From the cell containing the given text, extract its center point as (x, y) coordinate. 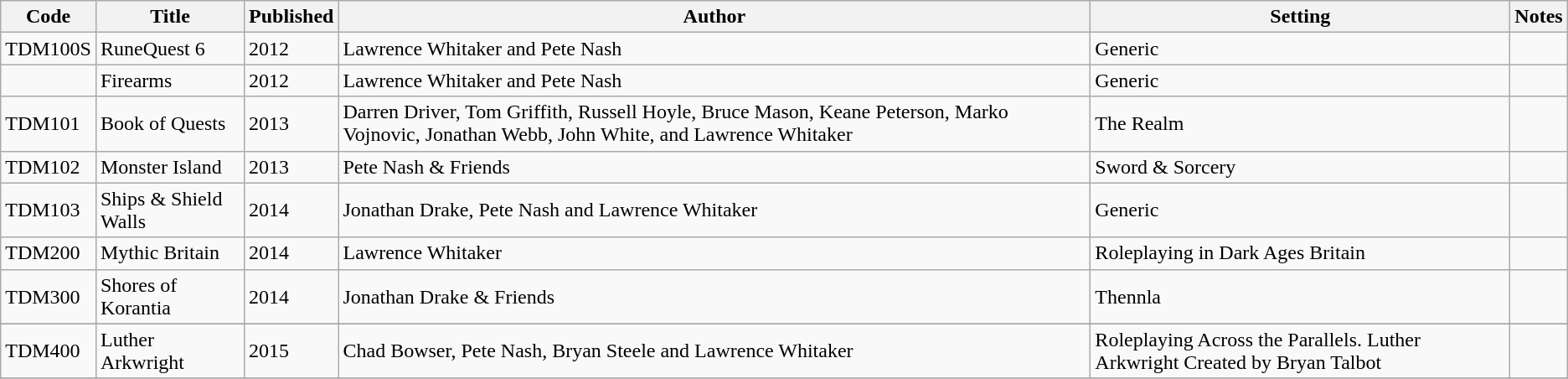
Luther Arkwright (169, 350)
2015 (291, 350)
Setting (1300, 17)
TDM101 (49, 124)
Sword & Sorcery (1300, 167)
Darren Driver, Tom Griffith, Russell Hoyle, Bruce Mason, Keane Peterson, Marko Vojnovic, Jonathan Webb, John White, and Lawrence Whitaker (714, 124)
RuneQuest 6 (169, 49)
Title (169, 17)
Firearms (169, 80)
Monster Island (169, 167)
Roleplaying in Dark Ages Britain (1300, 253)
Chad Bowser, Pete Nash, Bryan Steele and Lawrence Whitaker (714, 350)
Thennla (1300, 297)
Code (49, 17)
Pete Nash & Friends (714, 167)
Published (291, 17)
TDM200 (49, 253)
Author (714, 17)
TDM100S (49, 49)
TDM300 (49, 297)
Notes (1539, 17)
Jonathan Drake, Pete Nash and Lawrence Whitaker (714, 210)
The Realm (1300, 124)
Shores of Korantia (169, 297)
Ships & Shield Walls (169, 210)
Jonathan Drake & Friends (714, 297)
Roleplaying Across the Parallels. Luther Arkwright Created by Bryan Talbot (1300, 350)
TDM102 (49, 167)
Mythic Britain (169, 253)
TDM400 (49, 350)
Book of Quests (169, 124)
TDM103 (49, 210)
Lawrence Whitaker (714, 253)
